Provide the (x, y) coordinate of the cell's center where the given text is located.  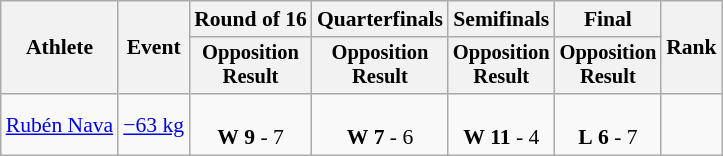
Rank (692, 48)
Semifinals (502, 19)
−63 kg (154, 124)
Event (154, 48)
Athlete (60, 48)
Quarterfinals (380, 19)
Rubén Nava (60, 124)
W 9 - 7 (250, 124)
Final (608, 19)
W 7 - 6 (380, 124)
W 11 - 4 (502, 124)
Round of 16 (250, 19)
L 6 - 7 (608, 124)
